Return the [X, Y] coordinate for the center point of the cell that contains the specified text.  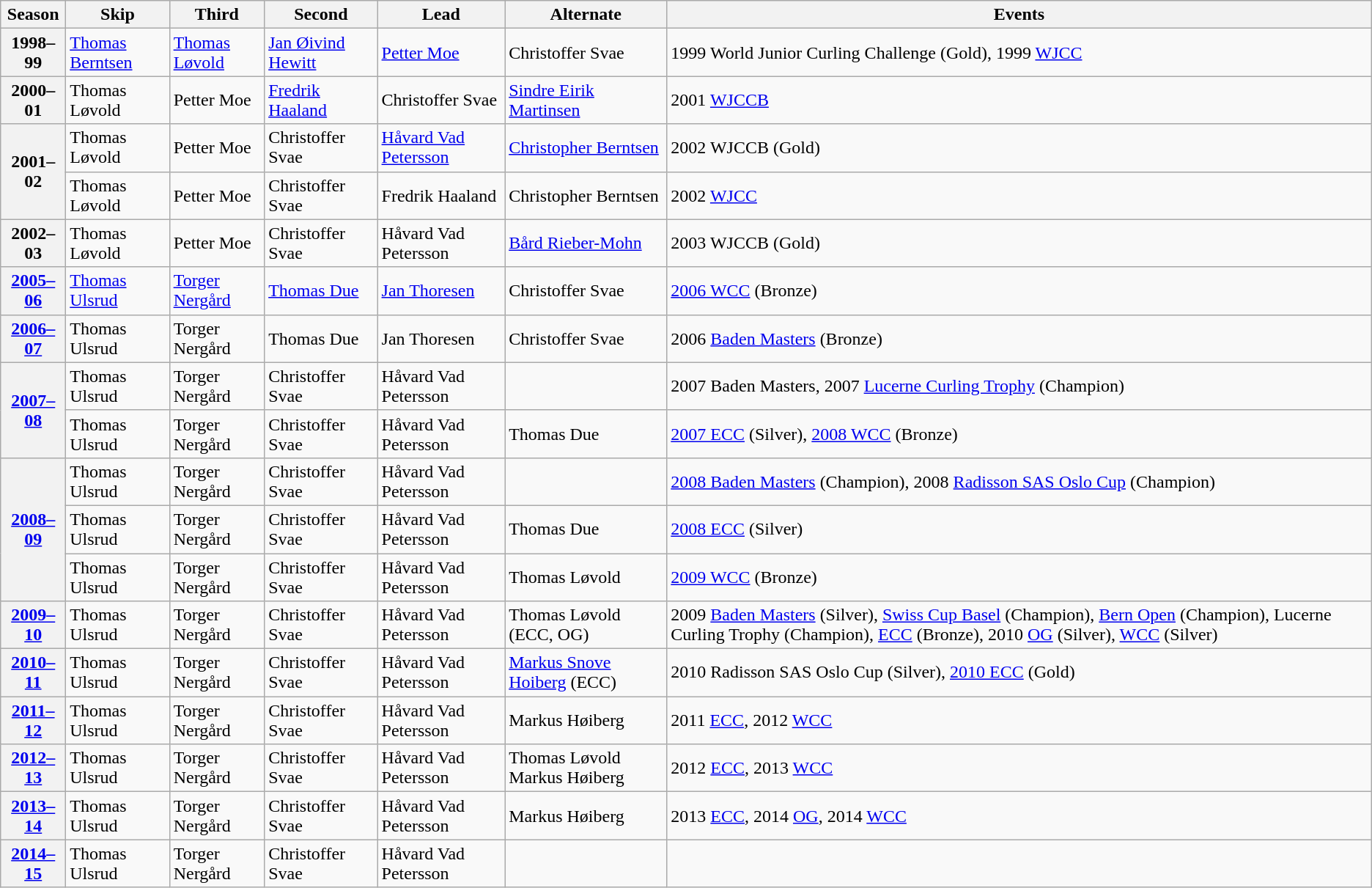
2014–15 [34, 864]
Sindre Eirik Martinsen [586, 100]
Alternate [586, 15]
2013–14 [34, 815]
2008 Baden Masters (Champion), 2008 Radisson SAS Oslo Cup (Champion) [1019, 481]
2002 WJCC [1019, 195]
2009–10 [34, 625]
2001 WJCCB [1019, 100]
2006 WCC (Bronze) [1019, 290]
2011 ECC, 2012 WCC [1019, 720]
1999 World Junior Curling Challenge (Gold), 1999 WJCC [1019, 53]
Bård Rieber-Mohn [586, 243]
Third [217, 15]
2008 ECC (Silver) [1019, 529]
1998–99 [34, 53]
2006 Baden Masters (Bronze) [1019, 339]
2003 WJCCB (Gold) [1019, 243]
2007–08 [34, 410]
Skip [117, 15]
2011–12 [34, 720]
2007 Baden Masters, 2007 Lucerne Curling Trophy (Champion) [1019, 386]
Thomas Løvold (ECC, OG) [586, 625]
Lead [441, 15]
2012–13 [34, 768]
2001–02 [34, 172]
2000–01 [34, 100]
Season [34, 15]
2009 WCC (Bronze) [1019, 576]
Second [321, 15]
2005–06 [34, 290]
Markus Snove Hoiberg (ECC) [586, 673]
Thomas LøvoldMarkus Høiberg [586, 768]
2010 Radisson SAS Oslo Cup (Silver), 2010 ECC (Gold) [1019, 673]
Jan Øivind Hewitt [321, 53]
2008–09 [34, 529]
2002 WJCCB (Gold) [1019, 148]
2007 ECC (Silver), 2008 WCC (Bronze) [1019, 434]
2006–07 [34, 339]
Thomas Berntsen [117, 53]
2013 ECC, 2014 OG, 2014 WCC [1019, 815]
2010–11 [34, 673]
2002–03 [34, 243]
Events [1019, 15]
2012 ECC, 2013 WCC [1019, 768]
